Provide the [X, Y] coordinate of the cell's center where the given text is located.  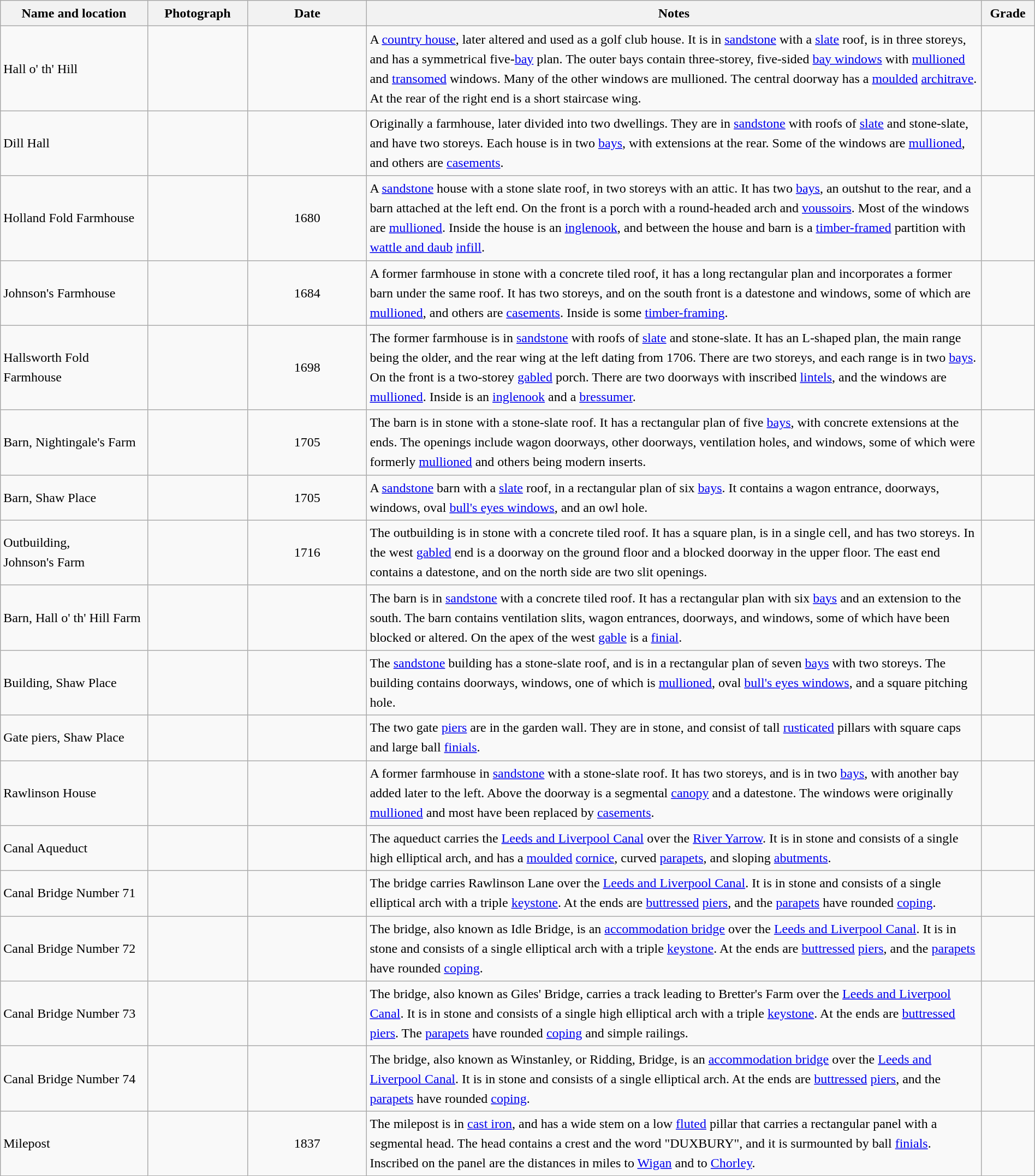
Grade [1008, 13]
Canal Bridge Number 74 [74, 1078]
1698 [307, 368]
Barn, Shaw Place [74, 498]
Hall o' th' Hill [74, 69]
Canal Bridge Number 73 [74, 1014]
1716 [307, 552]
Gate piers, Shaw Place [74, 738]
Outbuilding,Johnson's Farm [74, 552]
Barn, Nightingale's Farm [74, 442]
Milepost [74, 1144]
1680 [307, 218]
Rawlinson House [74, 793]
Canal Bridge Number 71 [74, 894]
Date [307, 13]
1837 [307, 1144]
The two gate piers are in the garden wall. They are in stone, and consist of tall rusticated pillars with square caps and large ball finials. [674, 738]
Name and location [74, 13]
Canal Bridge Number 72 [74, 948]
Photograph [198, 13]
1684 [307, 292]
Dill Hall [74, 143]
Johnson's Farmhouse [74, 292]
Hallsworth Fold Farmhouse [74, 368]
Barn, Hall o' th' Hill Farm [74, 618]
Notes [674, 13]
Building, Shaw Place [74, 682]
Canal Aqueduct [74, 848]
Holland Fold Farmhouse [74, 218]
